Locate the cell with the specified text and output its (X, Y) center coordinate. 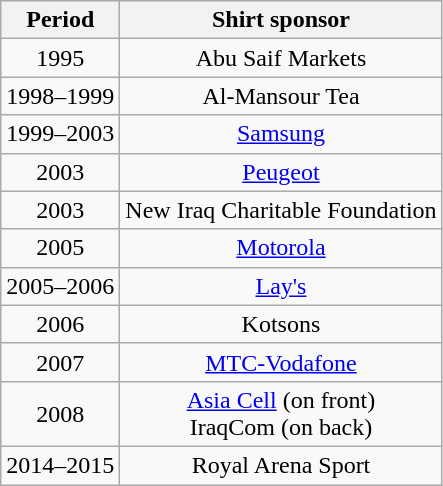
Motorola (281, 248)
Royal Arena Sport (281, 465)
Abu Saif Markets (281, 58)
2008 (60, 414)
MTC-Vodafone (281, 362)
2014–2015 (60, 465)
Peugeot (281, 172)
2007 (60, 362)
1999–2003 (60, 134)
1998–1999 (60, 96)
Samsung (281, 134)
Period (60, 20)
1995 (60, 58)
Kotsons (281, 324)
Lay's (281, 286)
Al-Mansour Tea (281, 96)
New Iraq Charitable Foundation (281, 210)
2005 (60, 248)
2006 (60, 324)
Shirt sponsor (281, 20)
2005–2006 (60, 286)
Asia Cell (on front)IraqCom (on back) (281, 414)
